Scan for the cell matching the given text and deliver its (x, y) coordinate at center. 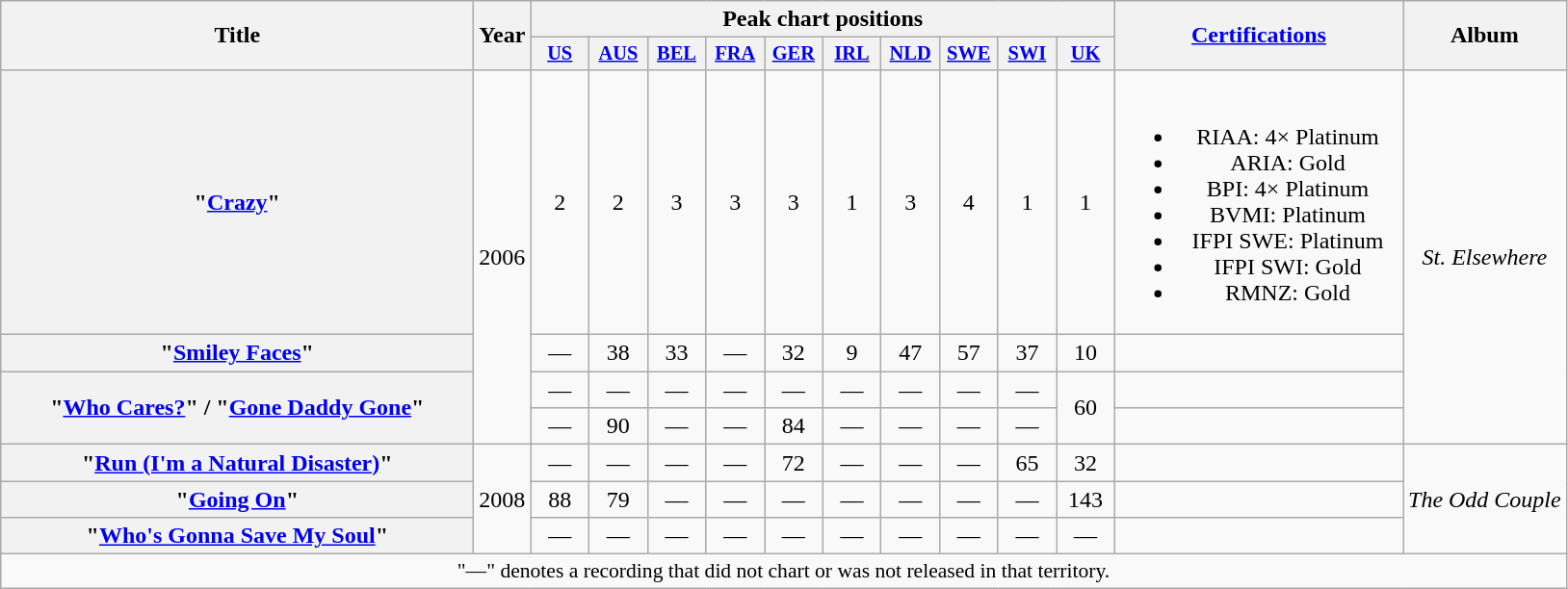
79 (618, 499)
"Run (I'm a Natural Disaster)" (237, 463)
FRA (736, 54)
UK (1086, 54)
"Going On" (237, 499)
"Who's Gonna Save My Soul" (237, 536)
2008 (503, 499)
72 (794, 463)
88 (561, 499)
57 (969, 353)
"—" denotes a recording that did not chart or was not released in that territory. (784, 572)
9 (851, 353)
St. Elsewhere (1484, 256)
Certifications (1258, 36)
84 (794, 426)
2006 (503, 256)
33 (676, 353)
NLD (911, 54)
US (561, 54)
4 (969, 202)
BEL (676, 54)
37 (1027, 353)
65 (1027, 463)
SWE (969, 54)
Year (503, 36)
10 (1086, 353)
90 (618, 426)
47 (911, 353)
"Who Cares?" / "Gone Daddy Gone" (237, 408)
SWI (1027, 54)
Title (237, 36)
Album (1484, 36)
38 (618, 353)
Peak chart positions (823, 19)
GER (794, 54)
RIAA: 4× PlatinumARIA: GoldBPI: 4× PlatinumBVMI: PlatinumIFPI SWE: PlatinumIFPI SWI: GoldRMNZ: Gold (1258, 202)
"Smiley Faces" (237, 353)
60 (1086, 408)
143 (1086, 499)
The Odd Couple (1484, 499)
IRL (851, 54)
"Crazy" (237, 202)
AUS (618, 54)
